Pinpoint the cell where the given text exists, returning its [x, y] midpoint coordinate. 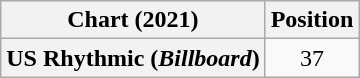
Position [312, 20]
US Rhythmic (Billboard) [133, 58]
37 [312, 58]
Chart (2021) [133, 20]
